Return (x, y) of the center of cell containing provided text 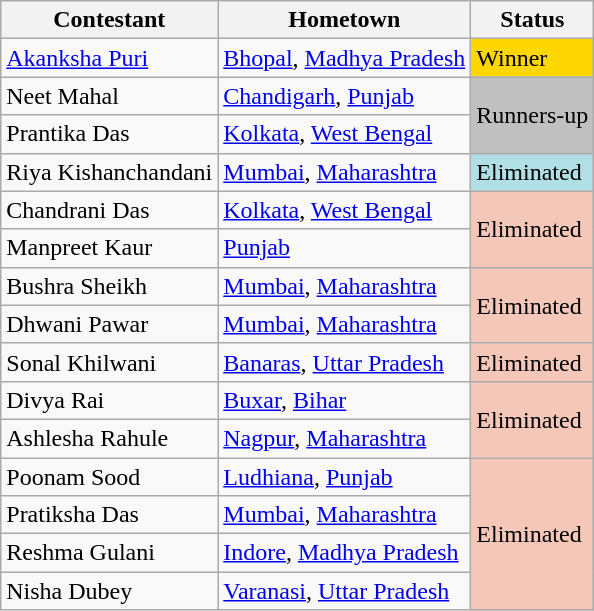
Bhopal, Madhya Pradesh (344, 58)
Sonal Khilwani (110, 362)
Varanasi, Uttar Pradesh (344, 591)
Status (532, 20)
Winner (532, 58)
Runners-up (532, 115)
Hometown (344, 20)
Bushra Sheikh (110, 286)
Prantika Das (110, 134)
Manpreet Kaur (110, 248)
Chandigarh, Punjab (344, 96)
Punjab (344, 248)
Banaras, Uttar Pradesh (344, 362)
Ludhiana, Punjab (344, 477)
Riya Kishanchandani (110, 172)
Pratiksha Das (110, 515)
Akanksha Puri (110, 58)
Nagpur, Maharashtra (344, 438)
Nisha Dubey (110, 591)
Buxar, Bihar (344, 400)
Indore, Madhya Pradesh (344, 553)
Poonam Sood (110, 477)
Reshma Gulani (110, 553)
Contestant (110, 20)
Chandrani Das (110, 210)
Divya Rai (110, 400)
Neet Mahal (110, 96)
Ashlesha Rahule (110, 438)
Dhwani Pawar (110, 324)
